Locate the cell with the specified text and output its (X, Y) center coordinate. 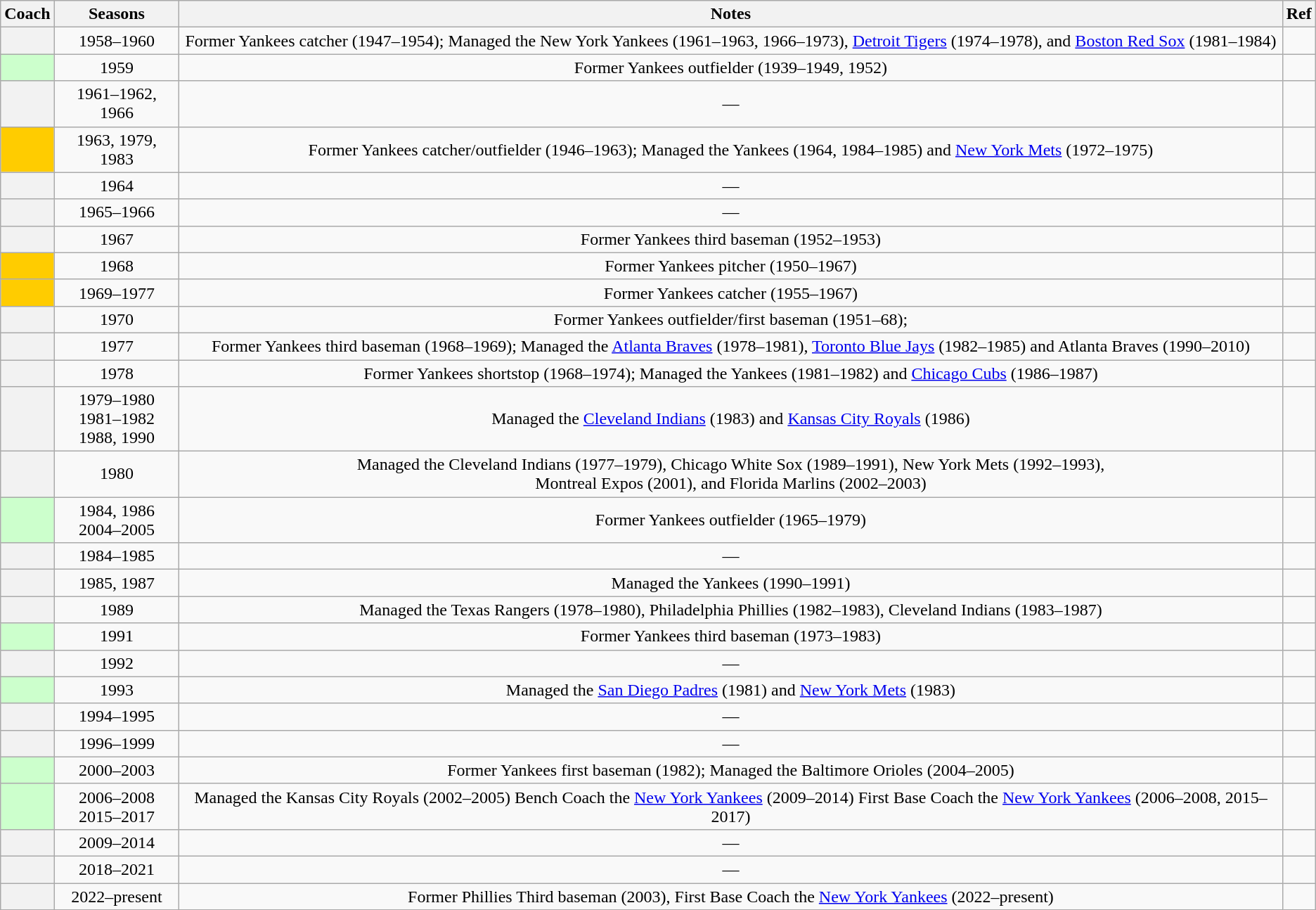
1968 (117, 266)
2022–present (117, 897)
Former Yankees outfielder (1939–1949, 1952) (731, 68)
1996–1999 (117, 743)
1991 (117, 636)
1980 (117, 474)
1989 (117, 610)
2000–2003 (117, 770)
Managed the Kansas City Royals (2002–2005) Bench Coach the New York Yankees (2009–2014) First Base Coach the New York Yankees (2006–2008, 2015–2017) (731, 806)
1958–1960 (117, 41)
Managed the San Diego Padres (1981) and New York Mets (1983) (731, 690)
1979–19801981–19821988, 1990 (117, 419)
Former Yankees first baseman (1982); Managed the Baltimore Orioles (2004–2005) (731, 770)
1959 (117, 68)
1993 (117, 690)
Former Yankees third baseman (1968–1969); Managed the Atlanta Braves (1978–1981), Toronto Blue Jays (1982–1985) and Atlanta Braves (1990–2010) (731, 346)
Former Yankees third baseman (1973–1983) (731, 636)
Former Yankees outfielder/first baseman (1951–68); (731, 319)
1984, 19862004–2005 (117, 520)
Former Yankees catcher (1955–1967) (731, 293)
Coach (27, 14)
1964 (117, 186)
1967 (117, 239)
1994–1995 (117, 717)
1961–1962, 1966 (117, 104)
Former Yankees catcher/outfielder (1946–1963); Managed the Yankees (1964, 1984–1985) and New York Mets (1972–1975) (731, 149)
Managed the Texas Rangers (1978–1980), Philadelphia Phillies (1982–1983), Cleveland Indians (1983–1987) (731, 610)
1977 (117, 346)
1978 (117, 373)
Seasons (117, 14)
Former Yankees shortstop (1968–1974); Managed the Yankees (1981–1982) and Chicago Cubs (1986–1987) (731, 373)
1965–1966 (117, 212)
1985, 1987 (117, 583)
2006–20082015–2017 (117, 806)
Ref (1299, 14)
Managed the Yankees (1990–1991) (731, 583)
1969–1977 (117, 293)
1970 (117, 319)
1963, 1979, 1983 (117, 149)
2009–2014 (117, 842)
Former Yankees outfielder (1965–1979) (731, 520)
1992 (117, 663)
2018–2021 (117, 869)
Former Yankees third baseman (1952–1953) (731, 239)
Notes (731, 14)
1984–1985 (117, 556)
Former Yankees catcher (1947–1954); Managed the New York Yankees (1961–1963, 1966–1973), Detroit Tigers (1974–1978), and Boston Red Sox (1981–1984) (731, 41)
Former Yankees pitcher (1950–1967) (731, 266)
Managed the Cleveland Indians (1983) and Kansas City Royals (1986) (731, 419)
Former Phillies Third baseman (2003), First Base Coach the New York Yankees (2022–present) (731, 897)
